Output the [X, Y] coordinate of the center of the cell containing the given text.  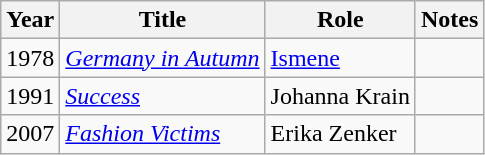
Germany in Autumn [162, 58]
Title [162, 20]
Success [162, 96]
Role [340, 20]
Year [30, 20]
2007 [30, 134]
1991 [30, 96]
Fashion Victims [162, 134]
Erika Zenker [340, 134]
1978 [30, 58]
Ismene [340, 58]
Johanna Krain [340, 96]
Notes [449, 20]
